Find where the given text appears and provide that cell's center as (X, Y) coordinate. 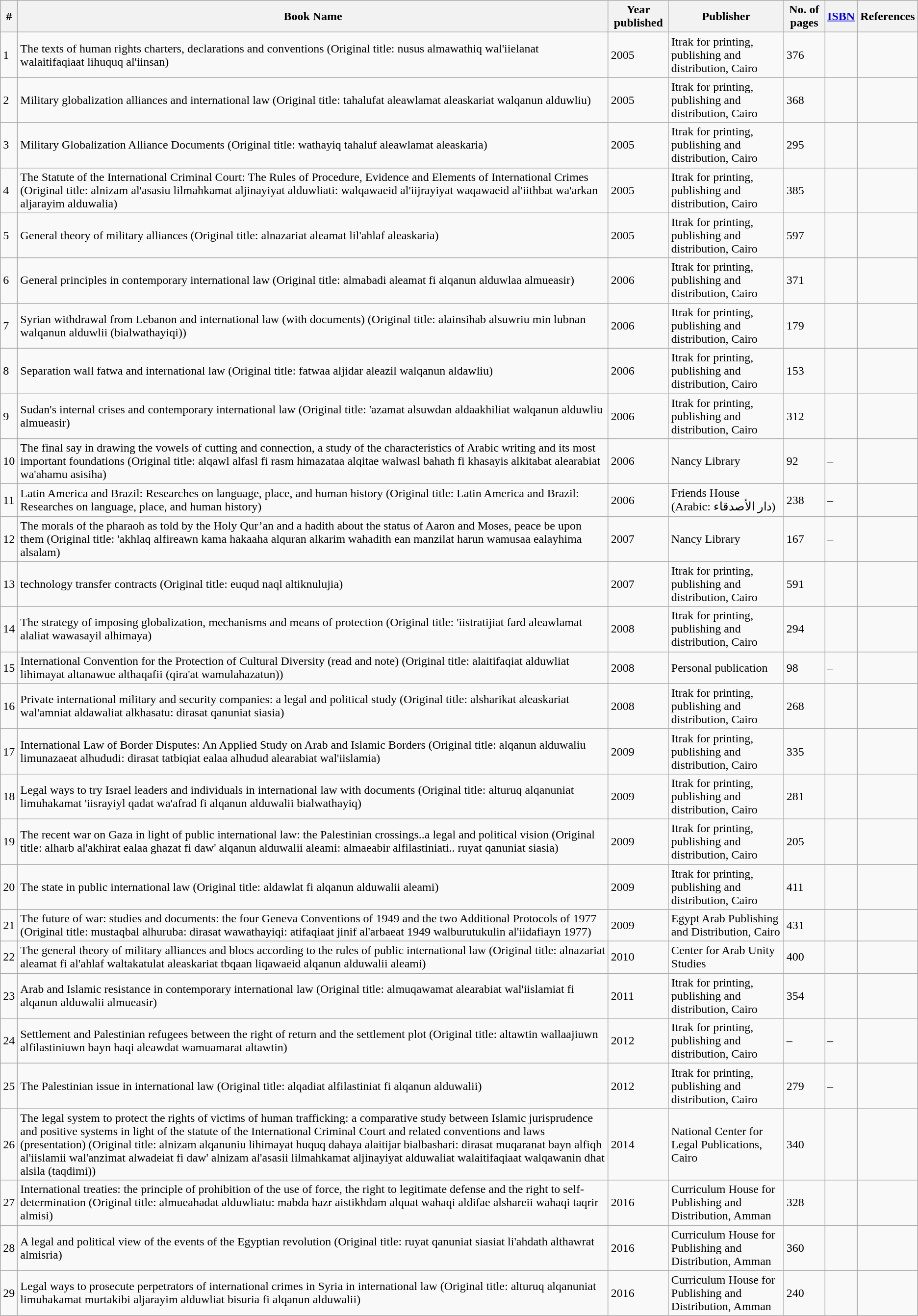
385 (804, 190)
technology transfer contracts (Original title: euqud naql altiknulujia) (313, 584)
281 (804, 796)
Year published (638, 17)
22 (9, 957)
153 (804, 371)
23 (9, 996)
Sudan's internal crises and contemporary international law (Original title: 'azamat alsuwdan aldaakhiliat walqanun alduwliu almueasir) (313, 416)
19 (9, 841)
Friends House (Arabic: دار الأصدقاء) (726, 500)
References (888, 17)
29 (9, 1293)
368 (804, 100)
13 (9, 584)
7 (9, 326)
A legal and political view of the events of the Egyptian revolution (Original title: ruyat qanuniat siasiat li'ahdath althawrat almisria) (313, 1248)
11 (9, 500)
371 (804, 280)
Arab and Islamic resistance in contemporary international law (Original title: almuqawamat alearabiat wal'iislamiat fi alqanun alduwalii almueasir) (313, 996)
Egypt Arab Publishing and Distribution, Cairo (726, 926)
312 (804, 416)
10 (9, 461)
Separation wall fatwa and international law (Original title: fatwaa aljidar aleazil walqanun aldawliu) (313, 371)
3 (9, 145)
238 (804, 500)
Military Globalization Alliance Documents (Original title: wathayiq tahaluf aleawlamat aleaskaria) (313, 145)
24 (9, 1041)
16 (9, 706)
17 (9, 751)
2014 (638, 1144)
27 (9, 1203)
179 (804, 326)
431 (804, 926)
ISBN (841, 17)
294 (804, 629)
295 (804, 145)
The strategy of imposing globalization, mechanisms and means of protection (Original title: 'iistratijiat fard aleawlamat alaliat wawasayil alhimaya) (313, 629)
2 (9, 100)
240 (804, 1293)
2011 (638, 996)
The texts of human rights charters, declarations and conventions (Original title: nusus almawathiq wal'iielanat walaitifaqiaat lihuquq al'iinsan) (313, 55)
205 (804, 841)
National Center for Legal Publications, Cairo (726, 1144)
No. of pages (804, 17)
14 (9, 629)
591 (804, 584)
Personal publication (726, 668)
167 (804, 539)
15 (9, 668)
26 (9, 1144)
335 (804, 751)
2010 (638, 957)
Military globalization alliances and international law (Original title: tahalufat aleawlamat aleaskariat walqanun alduwliu) (313, 100)
General principles in contemporary international law (Original title: almabadi aleamat fi alqanun alduwlaa almueasir) (313, 280)
5 (9, 235)
92 (804, 461)
98 (804, 668)
340 (804, 1144)
376 (804, 55)
The Palestinian issue in international law (Original title: alqadiat alfilastiniat fi alqanun alduwalii) (313, 1086)
Book Name (313, 17)
20 (9, 886)
279 (804, 1086)
21 (9, 926)
Publisher (726, 17)
9 (9, 416)
354 (804, 996)
360 (804, 1248)
597 (804, 235)
25 (9, 1086)
12 (9, 539)
268 (804, 706)
Center for Arab Unity Studies (726, 957)
General theory of military alliances (Original title: alnazariat aleamat lil'ahlaf aleaskaria) (313, 235)
6 (9, 280)
1 (9, 55)
28 (9, 1248)
8 (9, 371)
4 (9, 190)
411 (804, 886)
18 (9, 796)
# (9, 17)
400 (804, 957)
The state in public international law (Original title: aldawlat fi alqanun alduwalii aleami) (313, 886)
328 (804, 1203)
